Extract the [x, y] coordinate from the center of the cell holding the provided text.  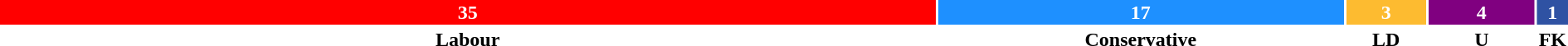
17 [1140, 12]
1 [1553, 12]
4 [1482, 12]
35 [468, 12]
3 [1385, 12]
